Determine the (x, y) coordinate at the center of the cell enclosing the given text.  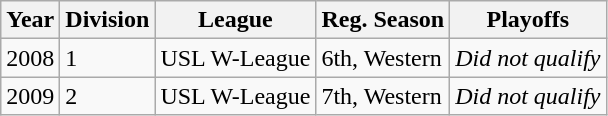
2009 (30, 96)
Division (108, 20)
7th, Western (383, 96)
Playoffs (528, 20)
Year (30, 20)
2 (108, 96)
2008 (30, 58)
6th, Western (383, 58)
Reg. Season (383, 20)
League (236, 20)
1 (108, 58)
